Identify which cell holds the provided text, then report its (X, Y) central coordinate. 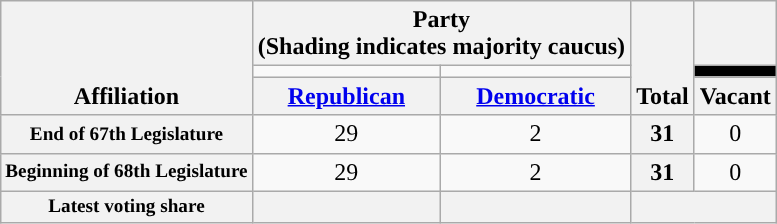
Latest voting share (126, 207)
Total (663, 58)
Party (Shading indicates majority caucus) (441, 34)
Beginning of 68th Legislature (126, 172)
Republican (346, 96)
Vacant (735, 96)
Democratic (535, 96)
Affiliation (126, 58)
End of 67th Legislature (126, 134)
